Return the (X, Y) coordinate for the center point of the cell that contains the specified text.  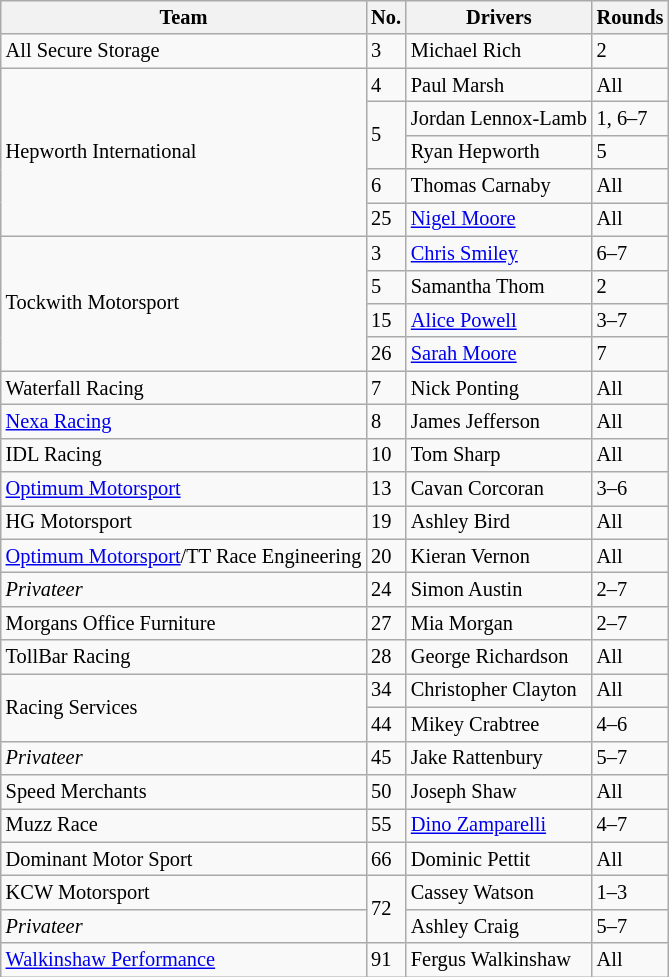
66 (386, 859)
4–7 (630, 825)
Hepworth International (184, 152)
Dominic Pettit (499, 859)
3–7 (630, 320)
Christopher Clayton (499, 690)
Thomas Carnaby (499, 186)
4 (386, 85)
Jake Rattenbury (499, 758)
Ashley Bird (499, 522)
Jordan Lennox-Lamb (499, 118)
HG Motorsport (184, 522)
Samantha Thom (499, 287)
Racing Services (184, 706)
26 (386, 354)
Mia Morgan (499, 623)
Muzz Race (184, 825)
Joseph Shaw (499, 791)
Nick Ponting (499, 388)
6–7 (630, 253)
Ashley Craig (499, 926)
Cassey Watson (499, 892)
19 (386, 522)
James Jefferson (499, 421)
45 (386, 758)
IDL Racing (184, 455)
George Richardson (499, 657)
4–6 (630, 724)
Sarah Moore (499, 354)
1, 6–7 (630, 118)
Fergus Walkinshaw (499, 960)
6 (386, 186)
25 (386, 219)
Waterfall Racing (184, 388)
Simon Austin (499, 589)
34 (386, 690)
Optimum Motorsport/TT Race Engineering (184, 556)
Dominant Motor Sport (184, 859)
Team (184, 17)
Kieran Vernon (499, 556)
Paul Marsh (499, 85)
50 (386, 791)
Morgans Office Furniture (184, 623)
Nexa Racing (184, 421)
Dino Zamparelli (499, 825)
TollBar Racing (184, 657)
27 (386, 623)
Mikey Crabtree (499, 724)
Michael Rich (499, 51)
Tockwith Motorsport (184, 304)
Speed Merchants (184, 791)
10 (386, 455)
20 (386, 556)
Ryan Hepworth (499, 152)
1–3 (630, 892)
Rounds (630, 17)
44 (386, 724)
3–6 (630, 489)
28 (386, 657)
72 (386, 908)
Drivers (499, 17)
24 (386, 589)
Walkinshaw Performance (184, 960)
Cavan Corcoran (499, 489)
Chris Smiley (499, 253)
Tom Sharp (499, 455)
Alice Powell (499, 320)
91 (386, 960)
No. (386, 17)
55 (386, 825)
Optimum Motorsport (184, 489)
15 (386, 320)
KCW Motorsport (184, 892)
All Secure Storage (184, 51)
13 (386, 489)
8 (386, 421)
Nigel Moore (499, 219)
